From the cell containing the given text, extract its center point as [X, Y] coordinate. 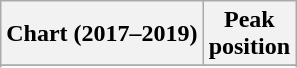
Chart (2017–2019) [102, 34]
Peakposition [249, 34]
